Search for the cell housing the specified text and yield its [X, Y] center coordinate. 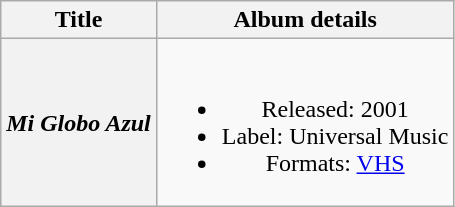
Album details [305, 20]
Mi Globo Azul [79, 122]
Released: 2001Label: Universal MusicFormats: VHS [305, 122]
Title [79, 20]
